Search for the cell housing the specified text and yield its [X, Y] center coordinate. 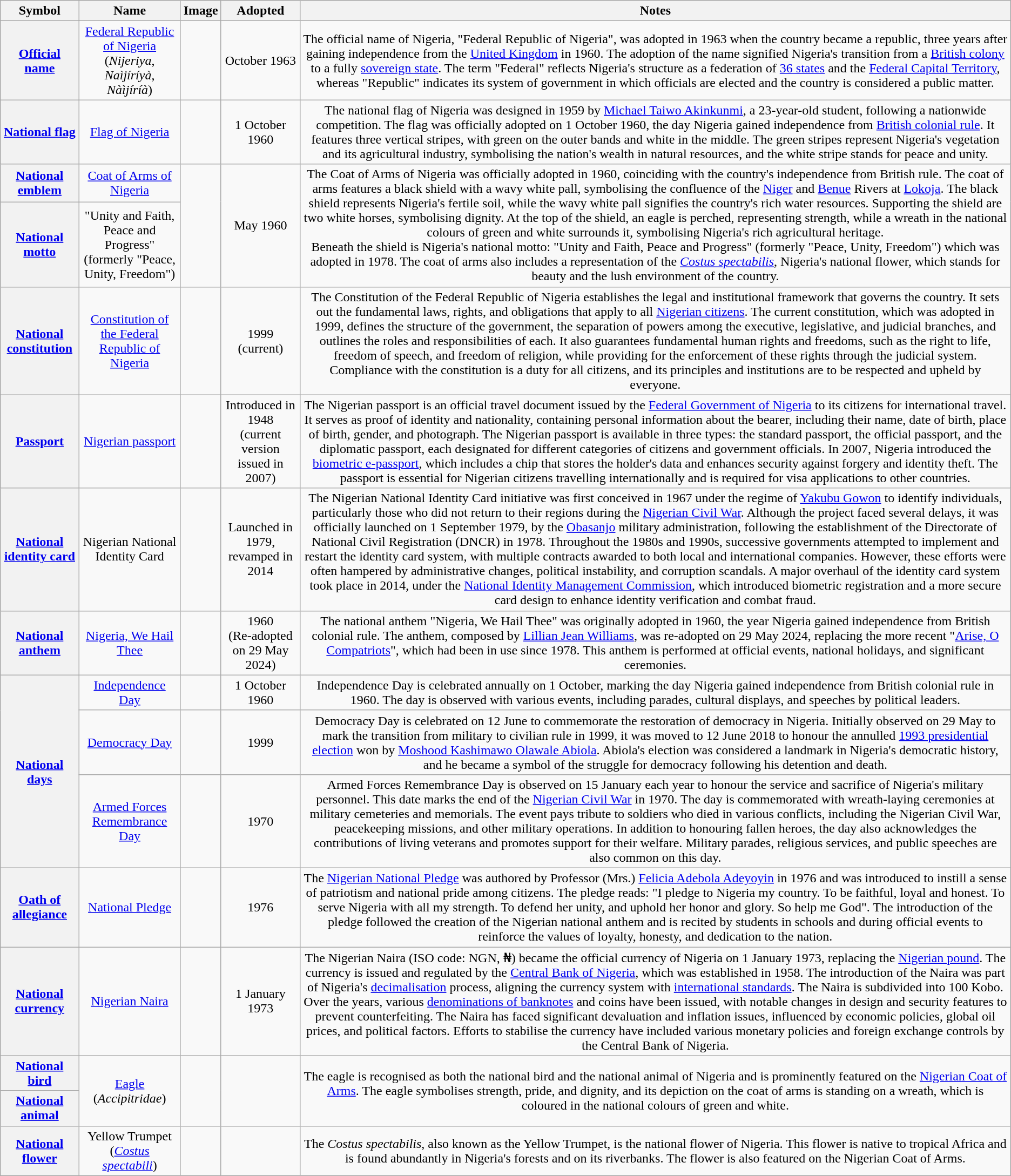
National currency [40, 1002]
Armed Forces Remembrance Day [130, 821]
Oath of allegiance [40, 907]
Official name [40, 60]
Notes [655, 11]
Constitution of the Federal Republic of Nigeria [130, 341]
"Unity and Faith, Peace and Progress"(formerly "Peace, Unity, Freedom") [130, 244]
Nigerian National Identity Card [130, 550]
Eagle (Accipitridae) [130, 1091]
Federal Republic of Nigeria (Nijeriya, Naìjíríyà, Nàìjíríà) [130, 60]
Yellow Trumpet (Costus spectabili) [130, 1151]
1 January 1973 [260, 1002]
Adopted [260, 11]
1999 (current) [260, 341]
National constitution [40, 341]
Democracy Day [130, 742]
1999 [260, 742]
National anthem [40, 643]
National identity card [40, 550]
October 1963 [260, 60]
National flower [40, 1151]
Passport [40, 442]
Image [201, 11]
Flag of Nigeria [130, 132]
National animal [40, 1108]
1960 (Re-adopted on 29 May 2024) [260, 643]
National days [40, 771]
1970 [260, 821]
Nigerian Naira [130, 1002]
National Pledge [130, 907]
Nigeria, We Hail Thee [130, 643]
Introduced in 1948 (current version issued in 2007) [260, 442]
National motto [40, 244]
National flag [40, 132]
Coat of Arms of Nigeria [130, 183]
May 1960 [260, 226]
Symbol [40, 11]
National bird [40, 1073]
Independence Day [130, 692]
Name [130, 11]
Launched in 1979, revamped in 2014 [260, 550]
National emblem [40, 183]
1976 [260, 907]
Nigerian passport [130, 442]
